Extract the [X, Y] coordinate from the center of the cell holding the provided text.  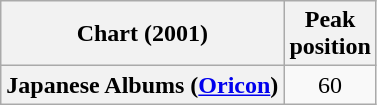
Chart (2001) [142, 34]
Peakposition [330, 34]
Japanese Albums (Oricon) [142, 85]
60 [330, 85]
